Determine the [X, Y] coordinate at the center of the cell enclosing the given text.  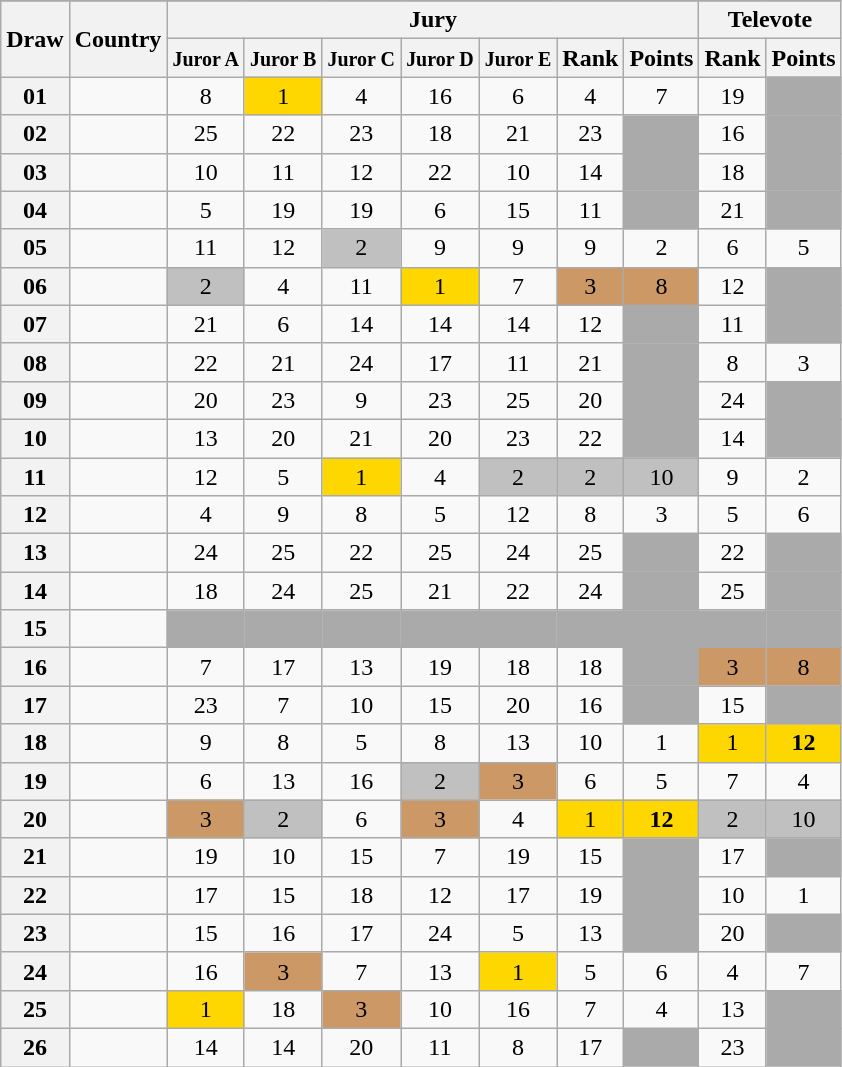
09 [35, 400]
Juror D [440, 58]
Juror B [283, 58]
Jury [433, 20]
Televote [770, 20]
02 [35, 134]
Country [118, 39]
26 [35, 1047]
08 [35, 362]
07 [35, 324]
Draw [35, 39]
05 [35, 248]
01 [35, 96]
06 [35, 286]
Juror A [206, 58]
04 [35, 210]
03 [35, 172]
Juror E [518, 58]
Juror C [362, 58]
